Identify which cell holds the provided text, then report its [x, y] central coordinate. 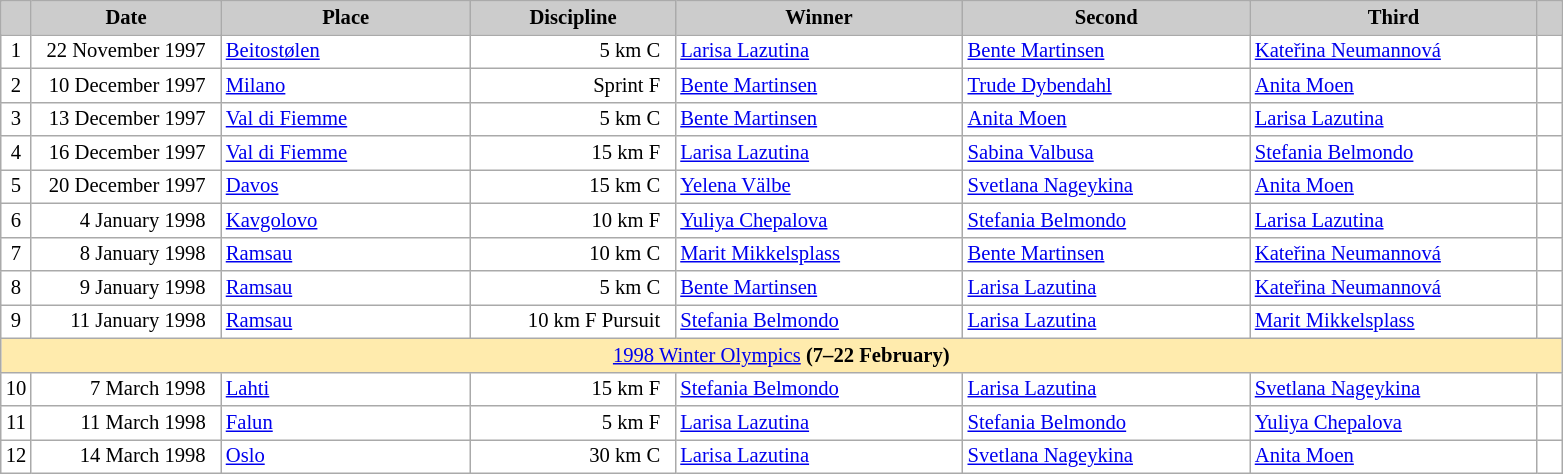
2 [16, 85]
Winner [818, 17]
9 [16, 321]
7 [16, 254]
8 [16, 287]
Date [126, 17]
4 [16, 153]
13 December 1997 [126, 119]
16 December 1997 [126, 153]
10 km F Pursuit [574, 321]
5 km F [574, 423]
10 km F [574, 220]
3 [16, 119]
22 November 1997 [126, 51]
11 January 1998 [126, 321]
Sprint F [574, 85]
1 [16, 51]
Oslo [346, 456]
Davos [346, 186]
Third [1394, 17]
10 December 1997 [126, 85]
1998 Winter Olympics (7–22 February) [782, 355]
Falun [346, 423]
8 January 1998 [126, 254]
9 January 1998 [126, 287]
Second [1106, 17]
Trude Dybendahl [1106, 85]
10 km C [574, 254]
Sabina Valbusa [1106, 153]
12 [16, 456]
14 March 1998 [126, 456]
Milano [346, 85]
10 [16, 389]
Discipline [574, 17]
Lahti [346, 389]
5 [16, 186]
15 km C [574, 186]
Kavgolovo [346, 220]
6 [16, 220]
11 [16, 423]
20 December 1997 [126, 186]
Place [346, 17]
30 km C [574, 456]
7 March 1998 [126, 389]
Beitostølen [346, 51]
4 January 1998 [126, 220]
Yelena Välbe [818, 186]
11 March 1998 [126, 423]
